Find where the given text appears and provide that cell's center as [x, y] coordinate. 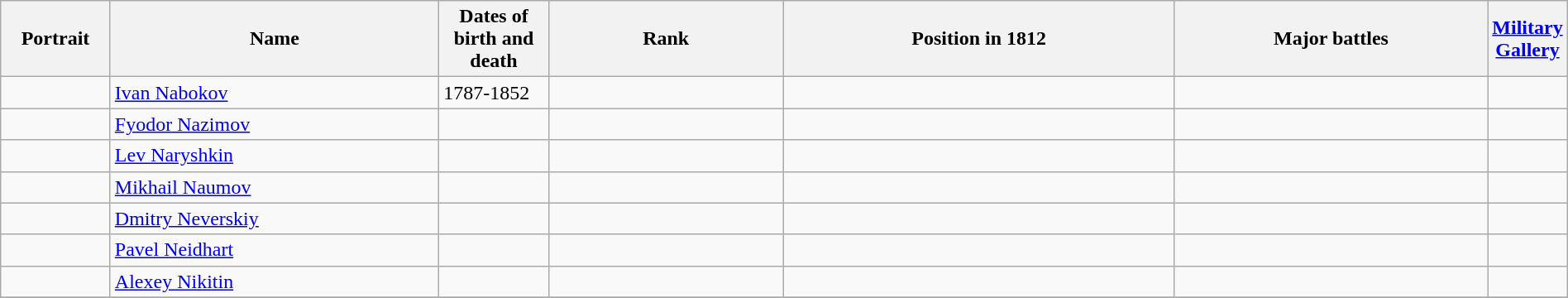
Portrait [56, 39]
Dates of birth and death [495, 39]
Military Gallery [1527, 39]
Name [275, 39]
Alexey Nikitin [275, 281]
Fyodor Nazimov [275, 124]
Pavel Neidhart [275, 250]
Lev Naryshkin [275, 156]
Major battles [1331, 39]
Ivan Nabokov [275, 93]
Dmitry Neverskiy [275, 219]
Rank [666, 39]
Mikhail Naumov [275, 187]
Position in 1812 [979, 39]
1787-1852 [495, 93]
